Pinpoint the cell where the given text exists, returning its [x, y] midpoint coordinate. 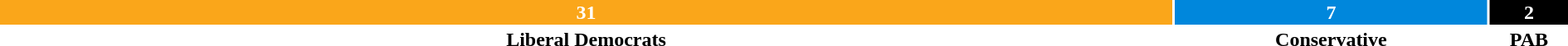
7 [1331, 12]
31 [586, 12]
2 [1529, 12]
